Scan for the cell matching the given text and deliver its [x, y] coordinate at center. 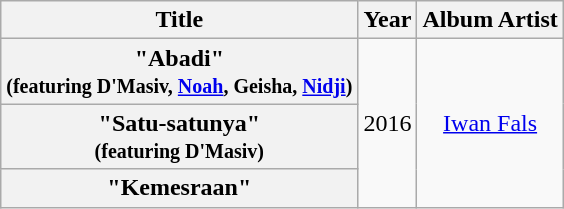
Album Artist [490, 20]
"Kemesraan" [180, 188]
2016 [388, 123]
Title [180, 20]
Iwan Fals [490, 123]
Year [388, 20]
"Abadi" (featuring D'Masiv, Noah, Geisha, Nidji) [180, 72]
"Satu-satunya" (featuring D'Masiv) [180, 136]
